Find where the given text appears and provide that cell's center as (X, Y) coordinate. 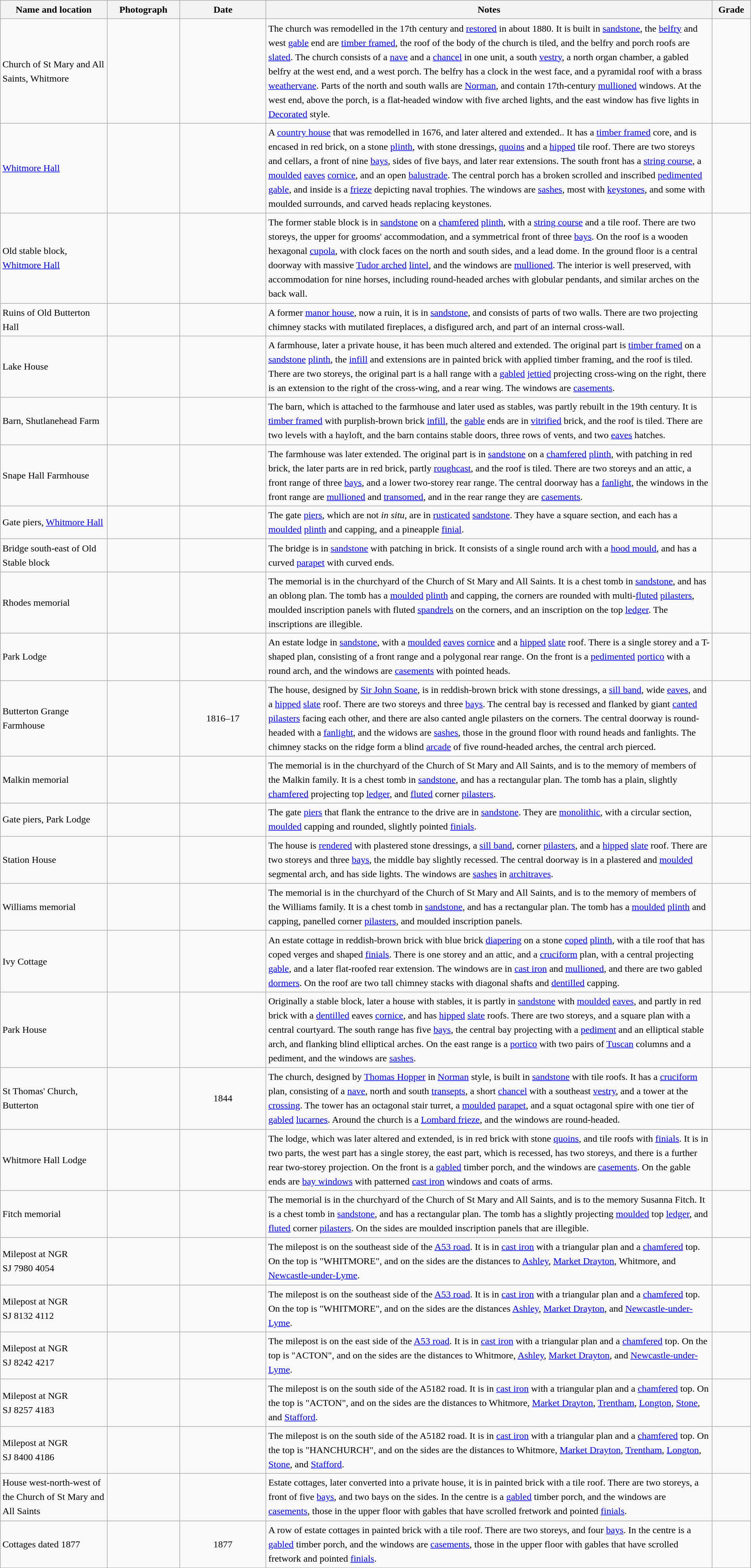
1844 (223, 1098)
Ruins of Old Butterton Hall (54, 319)
Lake House (54, 367)
Milepost at NGRSJ 8257 4183 (54, 1402)
Old stable block, Whitmore Hall (54, 258)
Whitmore Hall (54, 168)
Cottages dated 1877 (54, 1544)
Fitch memorial (54, 1214)
Butterton Grange Farmhouse (54, 719)
Park House (54, 1030)
Ivy Cottage (54, 961)
Date (223, 10)
Williams memorial (54, 907)
Gate piers, Whitmore Hall (54, 522)
1877 (223, 1544)
Milepost at NGRSJ 7980 4054 (54, 1261)
Whitmore Hall Lodge (54, 1160)
Rhodes memorial (54, 602)
Grade (731, 10)
Park Lodge (54, 657)
St Thomas' Church, Butterton (54, 1098)
Gate piers, Park Lodge (54, 820)
House west-north-west of the Church of St Mary and All Saints (54, 1497)
Church of St Mary and All Saints, Whitmore (54, 71)
Bridge south-east of Old Stable block (54, 555)
Malkin memorial (54, 780)
Milepost at NGRSJ 8400 4186 (54, 1450)
Photograph (143, 10)
1816–17 (223, 719)
The bridge is in sandstone with patching in brick. It consists of a single round arch with a hood mould, and has a curved parapet with curved ends. (489, 555)
Barn, Shutlanehead Farm (54, 421)
Milepost at NGRSJ 8132 4112 (54, 1308)
Name and location (54, 10)
Station House (54, 860)
Snape Hall Farmhouse (54, 475)
Notes (489, 10)
Milepost at NGRSJ 8242 4217 (54, 1356)
